Return the (x, y) coordinate for the center point of the cell that contains the specified text.  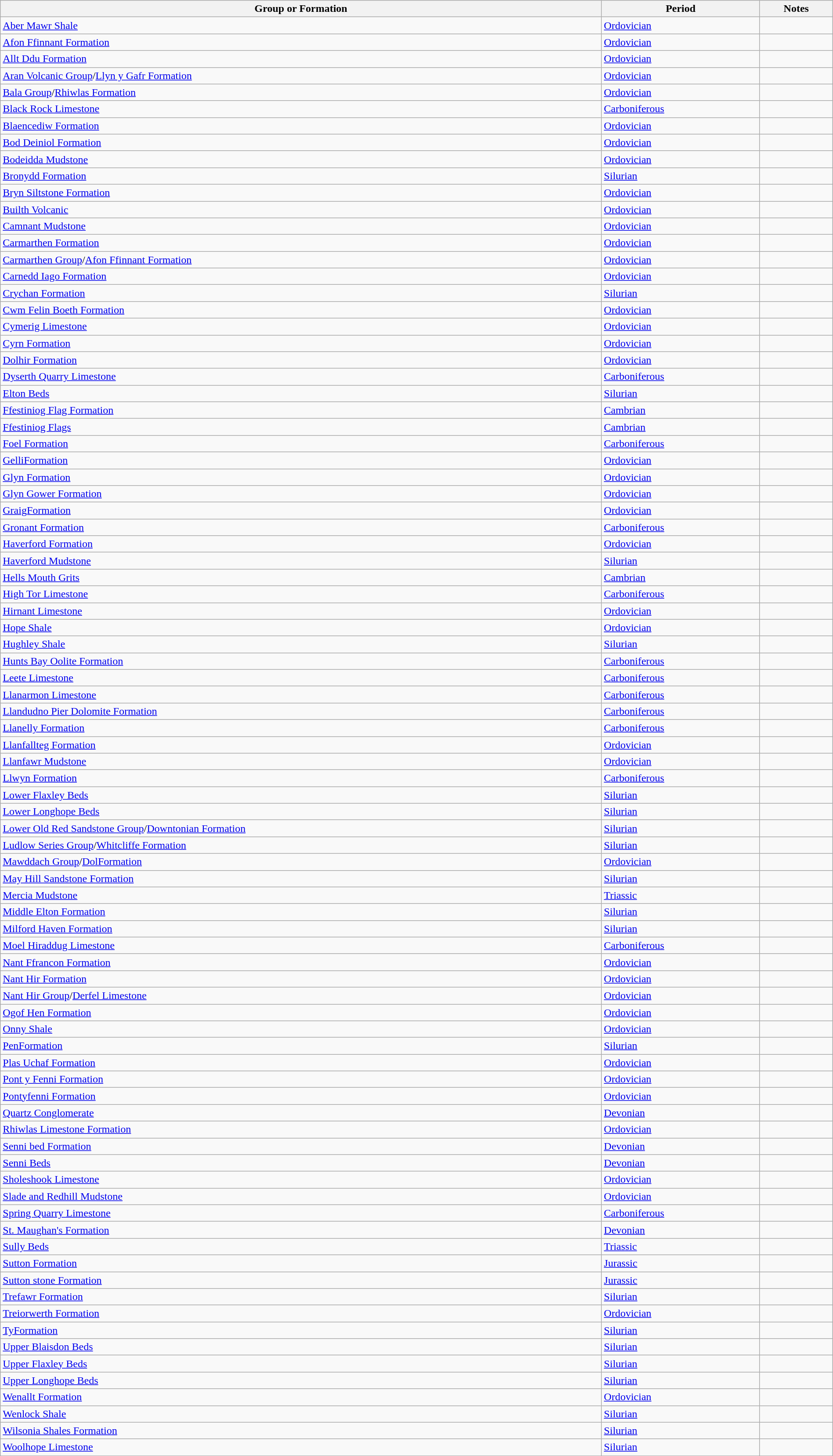
Elton Beds (301, 393)
Wilsonia Shales Formation (301, 1431)
Bala Group/Rhiwlas Formation (301, 92)
Upper Flaxley Beds (301, 1364)
GraigFormation (301, 511)
Llanelly Formation (301, 728)
Llandudno Pier Dolomite Formation (301, 711)
Gronant Formation (301, 527)
Slade and Redhill Mudstone (301, 1196)
Notes (796, 9)
Plas Uchaf Formation (301, 1063)
Rhiwlas Limestone Formation (301, 1129)
Senni Beds (301, 1163)
Quartz Conglomerate (301, 1113)
PenFormation (301, 1046)
Hughley Shale (301, 644)
May Hill Sandstone Formation (301, 879)
Hope Shale (301, 628)
Nant Hir Group/Derfel Limestone (301, 995)
Hells Mouth Grits (301, 577)
Spring Quarry Limestone (301, 1213)
Sully Beds (301, 1246)
Treiorwerth Formation (301, 1314)
Ffestiniog Flag Formation (301, 410)
Wenallt Formation (301, 1397)
Milford Haven Formation (301, 929)
Cymerig Limestone (301, 327)
Llanarmon Limestone (301, 694)
Woolhope Limestone (301, 1447)
Sutton Formation (301, 1263)
Foel Formation (301, 443)
Haverford Formation (301, 544)
Wenlock Shale (301, 1414)
Carmarthen Formation (301, 243)
Llwyn Formation (301, 778)
Haverford Mudstone (301, 561)
Hunts Bay Oolite Formation (301, 661)
Period (681, 9)
GelliFormation (301, 460)
Senni bed Formation (301, 1146)
Llanfallteg Formation (301, 745)
Aran Volcanic Group/Llyn y Gafr Formation (301, 76)
Leete Limestone (301, 678)
Mawddach Group/DolFormation (301, 862)
Upper Longhope Beds (301, 1380)
Hirnant Limestone (301, 611)
Sholeshook Limestone (301, 1180)
Dolhir Formation (301, 360)
Ffestiniog Flags (301, 427)
Bodeidda Mudstone (301, 159)
Middle Elton Formation (301, 912)
Lower Flaxley Beds (301, 795)
Moel Hiraddug Limestone (301, 945)
Nant Ffrancon Formation (301, 962)
Crychan Formation (301, 293)
Blaencediw Formation (301, 126)
Cwm Felin Boeth Formation (301, 310)
Ludlow Series Group/Whitcliffe Formation (301, 845)
Glyn Formation (301, 477)
Black Rock Limestone (301, 109)
Builth Volcanic (301, 210)
Ogof Hen Formation (301, 1012)
Onny Shale (301, 1029)
Mercia Mudstone (301, 895)
Sutton stone Formation (301, 1280)
Cyrn Formation (301, 343)
Glyn Gower Formation (301, 494)
Lower Longhope Beds (301, 812)
Bryn Siltstone Formation (301, 192)
Camnant Mudstone (301, 226)
Lower Old Red Sandstone Group/Downtonian Formation (301, 828)
High Tor Limestone (301, 594)
Upper Blaisdon Beds (301, 1347)
St. Maughan's Formation (301, 1230)
Carmarthen Group/Afon Ffinnant Formation (301, 260)
Afon Ffinnant Formation (301, 42)
Nant Hir Formation (301, 979)
Pontyfenni Formation (301, 1096)
TyFormation (301, 1330)
Dyserth Quarry Limestone (301, 377)
Bronydd Formation (301, 176)
Carnedd Iago Formation (301, 276)
Group or Formation (301, 9)
Pont y Fenni Formation (301, 1079)
Llanfawr Mudstone (301, 762)
Trefawr Formation (301, 1297)
Bod Deiniol Formation (301, 142)
Allt Ddu Formation (301, 59)
Aber Mawr Shale (301, 25)
